Pinpoint the cell where the given text exists, returning its (x, y) midpoint coordinate. 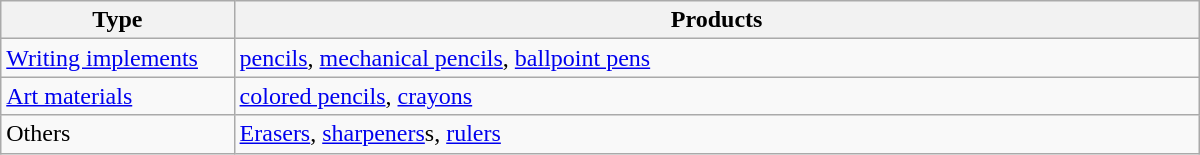
pencils, mechanical pencils, ballpoint pens (716, 58)
Writing implements (118, 58)
Erasers, sharpenerss, rulers (716, 134)
colored pencils, crayons (716, 96)
Products (716, 20)
Others (118, 134)
Type (118, 20)
Art materials (118, 96)
